Capture the cell that displays the provided text and extract its (x, y) central coordinate. 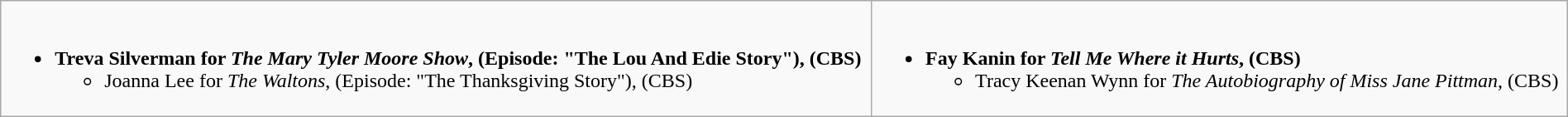
Fay Kanin for Tell Me Where it Hurts, (CBS)Tracy Keenan Wynn for The Autobiography of Miss Jane Pittman, (CBS) (1220, 59)
